Return the (X, Y) coordinate for the center point of the cell that contains the specified text.  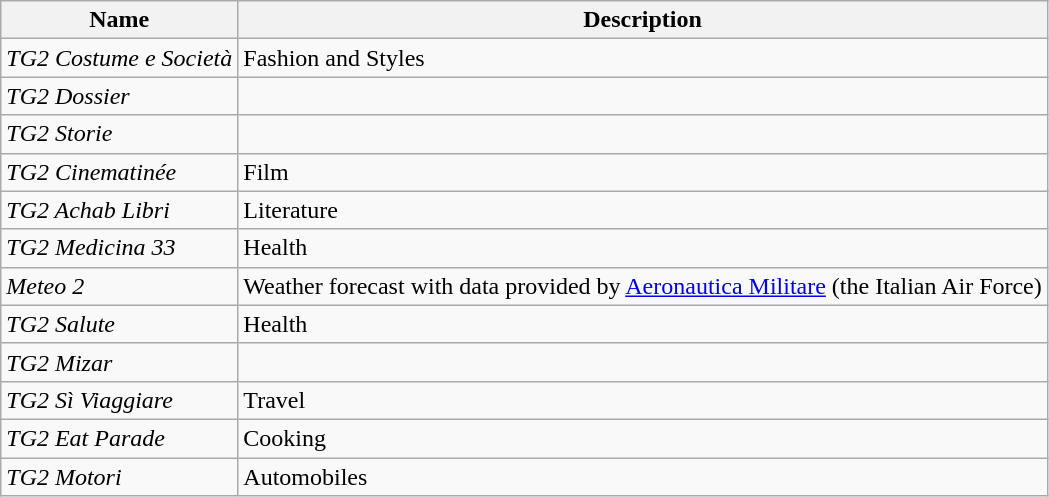
TG2 Achab Libri (120, 210)
Name (120, 20)
Fashion and Styles (643, 58)
Automobiles (643, 477)
TG2 Storie (120, 134)
TG2 Sì Viaggiare (120, 400)
Film (643, 172)
TG2 Costume e Società (120, 58)
Meteo 2 (120, 286)
Description (643, 20)
TG2 Motori (120, 477)
TG2 Salute (120, 324)
Travel (643, 400)
Cooking (643, 438)
Literature (643, 210)
TG2 Cinematinée (120, 172)
TG2 Eat Parade (120, 438)
Weather forecast with data provided by Aeronautica Militare (the Italian Air Force) (643, 286)
TG2 Mizar (120, 362)
TG2 Dossier (120, 96)
TG2 Medicina 33 (120, 248)
